For the text-containing cell, return its midpoint in [X, Y] coordinate format. 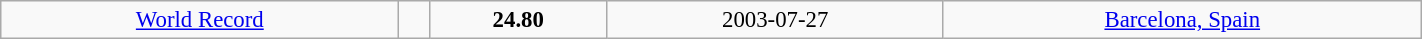
World Record [200, 20]
24.80 [518, 20]
2003-07-27 [775, 20]
Barcelona, Spain [1182, 20]
